Find where the given text appears and provide that cell's center as (X, Y) coordinate. 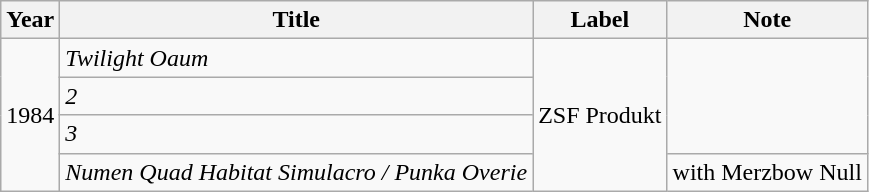
Numen Quad Habitat Simulacro / Punka Overie (296, 172)
Note (767, 20)
3 (296, 134)
Title (296, 20)
2 (296, 96)
with Merzbow Null (767, 172)
Label (600, 20)
1984 (30, 115)
Twilight Oaum (296, 58)
ZSF Produkt (600, 115)
Year (30, 20)
